Scan for the cell matching the given text and deliver its (x, y) coordinate at center. 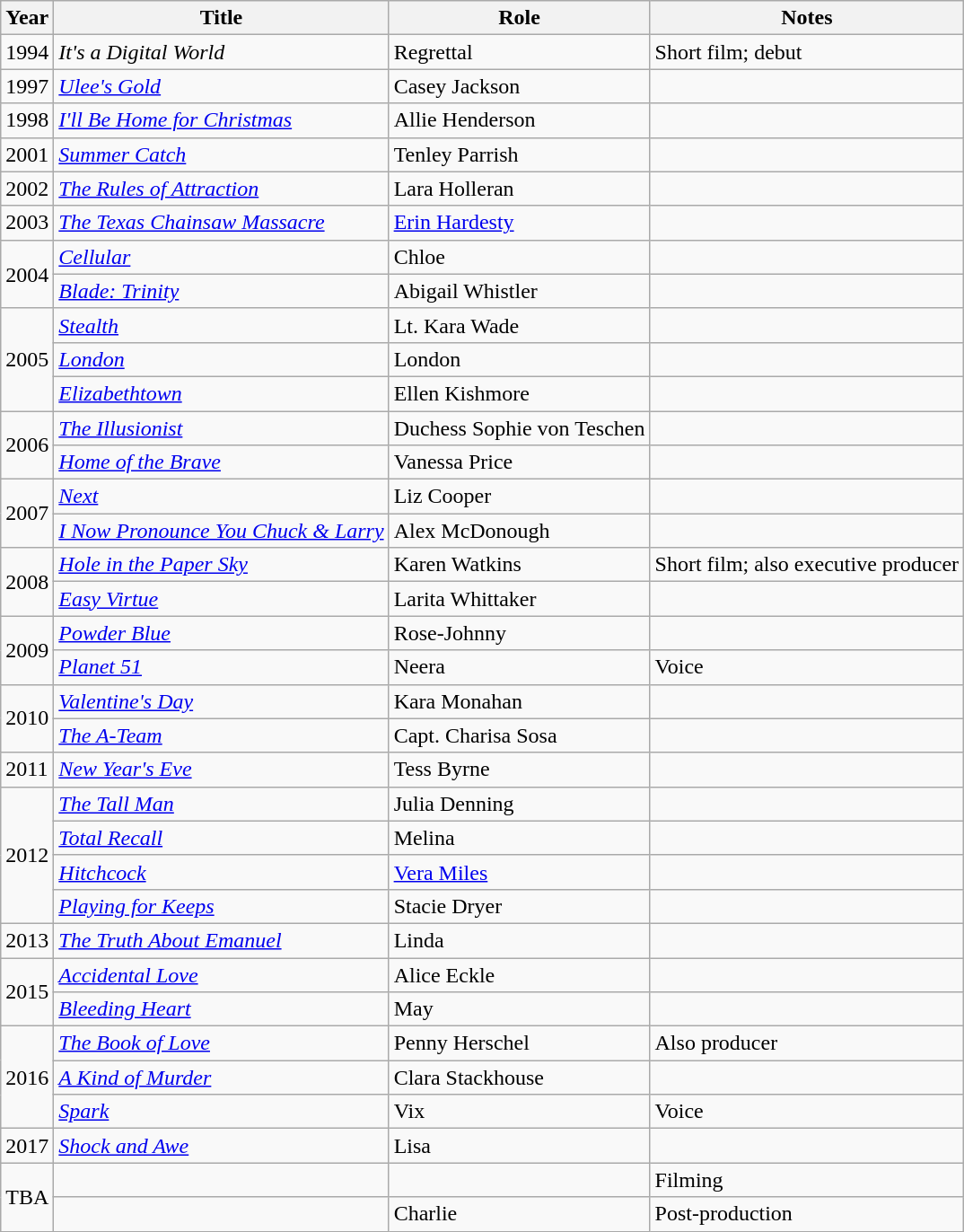
2004 (27, 274)
Title (221, 18)
Playing for Keeps (221, 906)
Alex McDonough (519, 531)
Powder Blue (221, 633)
2010 (27, 718)
Easy Virtue (221, 599)
May (519, 1009)
Tess Byrne (519, 770)
Bleeding Heart (221, 1009)
2007 (27, 514)
The Rules of Attraction (221, 189)
Erin Hardesty (519, 223)
Tenley Parrish (519, 154)
Accidental Love (221, 974)
Linda (519, 940)
2006 (27, 445)
2001 (27, 154)
2002 (27, 189)
Karen Watkins (519, 565)
Abigail Whistler (519, 291)
Next (221, 497)
Alice Eckle (519, 974)
Vix (519, 1112)
Rose-Johnny (519, 633)
2003 (27, 223)
Filming (807, 1180)
Cellular (221, 257)
Melina (519, 838)
Elizabethtown (221, 393)
2012 (27, 855)
2015 (27, 991)
Notes (807, 18)
Spark (221, 1112)
Lara Holleran (519, 189)
2009 (27, 650)
Summer Catch (221, 154)
Duchess Sophie von Teschen (519, 428)
Valentine's Day (221, 701)
Short film; debut (807, 52)
Short film; also executive producer (807, 565)
The A-Team (221, 735)
2016 (27, 1078)
Regrettal (519, 52)
1998 (27, 120)
Charlie (519, 1214)
Capt. Charisa Sosa (519, 735)
Blade: Trinity (221, 291)
Clara Stackhouse (519, 1078)
Stacie Dryer (519, 906)
Hitchcock (221, 872)
Ellen Kishmore (519, 393)
Allie Henderson (519, 120)
The Tall Man (221, 804)
New Year's Eve (221, 770)
Julia Denning (519, 804)
Casey Jackson (519, 86)
Role (519, 18)
Total Recall (221, 838)
I'll Be Home for Christmas (221, 120)
Vera Miles (519, 872)
Also producer (807, 1043)
Planet 51 (221, 667)
Penny Herschel (519, 1043)
2011 (27, 770)
The Truth About Emanuel (221, 940)
The Book of Love (221, 1043)
Home of the Brave (221, 462)
1997 (27, 86)
2013 (27, 940)
Chloe (519, 257)
Liz Cooper (519, 497)
The Texas Chainsaw Massacre (221, 223)
I Now Pronounce You Chuck & Larry (221, 531)
2008 (27, 582)
Neera (519, 667)
Larita Whittaker (519, 599)
1994 (27, 52)
Lt. Kara Wade (519, 325)
2017 (27, 1146)
A Kind of Murder (221, 1078)
Stealth (221, 325)
Hole in the Paper Sky (221, 565)
The Illusionist (221, 428)
Year (27, 18)
It's a Digital World (221, 52)
Shock and Awe (221, 1146)
Post-production (807, 1214)
TBA (27, 1197)
Ulee's Gold (221, 86)
Lisa (519, 1146)
Vanessa Price (519, 462)
2005 (27, 359)
Kara Monahan (519, 701)
